Return (x, y) of the center of cell containing provided text 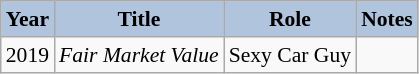
Role (290, 19)
Sexy Car Guy (290, 55)
Notes (387, 19)
Year (28, 19)
2019 (28, 55)
Fair Market Value (139, 55)
Title (139, 19)
